Extract the [x, y] coordinate from the center of the cell holding the provided text.  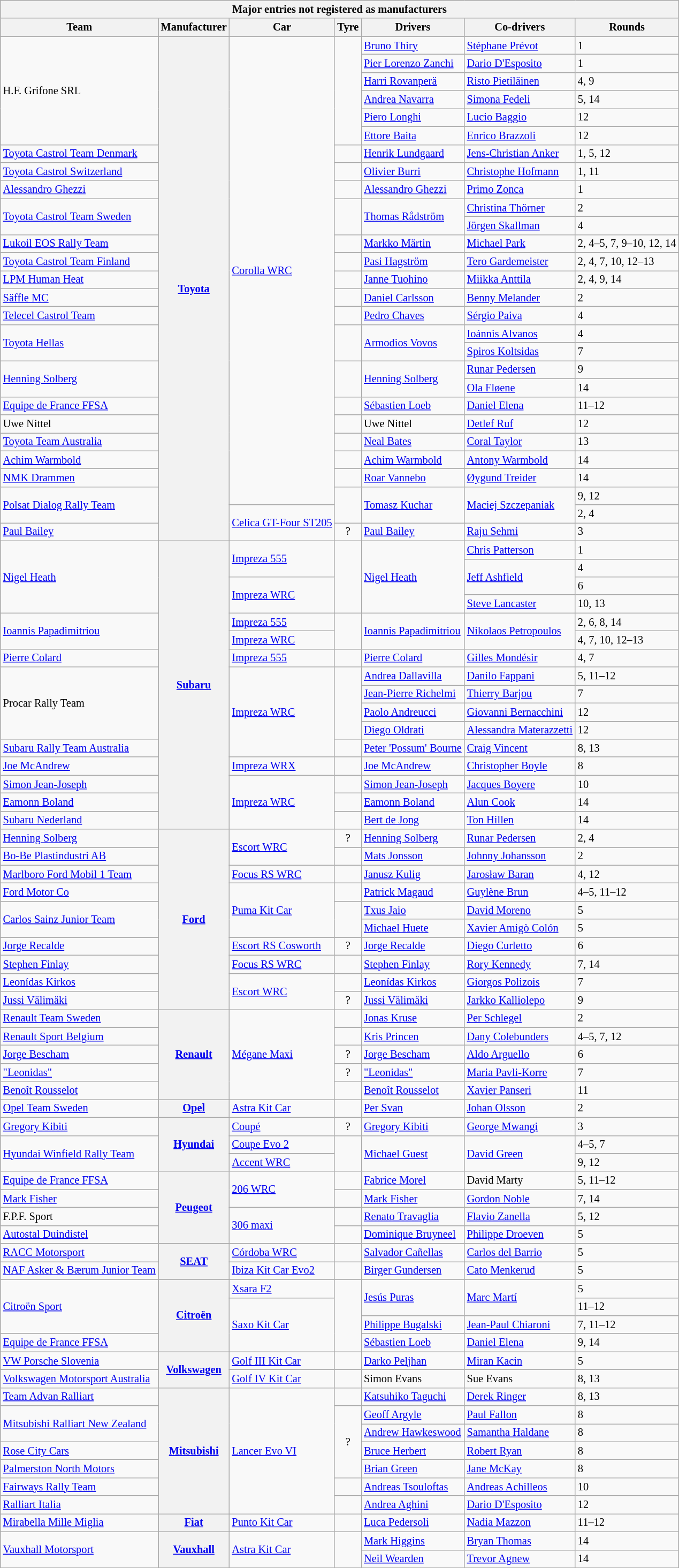
4–5, 11–12 [627, 892]
Rory Kennedy [520, 964]
Txus Jaio [413, 910]
Volkswagen Motorsport Australia [79, 1378]
Jeff Ashfield [520, 577]
Hyundai Winfield Rally Team [79, 1153]
Xsara F2 [283, 1289]
SEAT [194, 1261]
Derek Ringer [520, 1397]
Opel Team Sweden [79, 1108]
Renato Travaglia [413, 1216]
Jacques Boyere [520, 784]
Michael Park [520, 244]
Danilo Fappani [520, 676]
Per Schlegel [520, 1018]
Pedro Chaves [413, 315]
4, 9 [627, 81]
Alun Cook [520, 802]
Tyre [348, 27]
Coupe Evo 2 [283, 1145]
Giorgos Polizois [520, 982]
Gordon Noble [520, 1199]
Andrew Hawkeswood [413, 1433]
Pasi Hagström [413, 262]
Autostal Duindistel [79, 1234]
4–5, 7 [627, 1145]
1, 11 [627, 171]
Raju Sehmi [520, 532]
Enrico Brazzoli [520, 135]
Mirabella Mille Miglia [79, 1522]
Nikolaos Petropoulos [520, 631]
Stéphane Prévot [520, 46]
Thierry Barjou [520, 694]
Marc Martí [520, 1298]
Xavier Panseri [520, 1090]
Primo Zonca [520, 190]
Mégane Maxi [283, 1054]
Andreas Achilleos [520, 1487]
Rounds [627, 27]
Simona Fedeli [520, 100]
Polsat Dialog Rally Team [79, 504]
Palmerston North Motors [79, 1468]
Toyota Hellas [79, 343]
Robert Ryan [520, 1451]
Henrik Lundgaard [413, 154]
Co-drivers [520, 27]
Jean-Paul Chiaroni [520, 1324]
Tomasz Kuchar [413, 504]
Puma Kit Car [283, 910]
Vauxhall Motorsport [79, 1549]
Piero Longhi [413, 117]
Bruce Herbert [413, 1451]
Gilles Mondésir [520, 658]
Armodios Vovos [413, 343]
Neal Bates [413, 442]
Car [283, 27]
Jonas Kruse [413, 1018]
Peter 'Possum' Bourne [413, 748]
Toyota [194, 289]
Flavio Zanella [520, 1216]
5, 12 [627, 1216]
Spiros Koltsidas [520, 352]
Andrea Navarra [413, 100]
Giovanni Bernacchini [520, 712]
Carlos del Barrio [520, 1253]
Dominique Bruyneel [413, 1234]
2, 4, 9, 14 [627, 279]
Michael Guest [413, 1153]
LPM Human Heat [79, 279]
Christina Thörner [520, 208]
Ettore Baita [413, 135]
Bruno Thiry [413, 46]
Jörgen Skallman [520, 225]
David Green [520, 1153]
Golf IV Kit Car [283, 1378]
Paul Fallon [520, 1415]
Brian Green [413, 1468]
Mitsubishi Ralliart New Zealand [79, 1424]
Jarosław Baran [520, 874]
Trevor Agnew [520, 1559]
Lukoil EOS Rally Team [79, 244]
Maria Pavli-Korre [520, 1072]
Xavier Amigò Colón [520, 928]
Miran Kacin [520, 1361]
Andrea Aghini [413, 1505]
Johan Olsson [520, 1108]
Salvador Cañellas [413, 1253]
Jean-Pierre Richelmi [413, 694]
Team [79, 27]
7, 11–12 [627, 1324]
Pier Lorenzo Zanchi [413, 63]
Lucio Baggio [520, 117]
Citroën [194, 1316]
206 WRC [283, 1190]
Benny Melander [520, 298]
Sue Evans [520, 1378]
Renault [194, 1054]
9, 14 [627, 1343]
Ibiza Kit Car Evo2 [283, 1270]
Ton Hillen [520, 820]
Chris Patterson [520, 550]
Nadia Mazzon [520, 1522]
Ralliart Italia [79, 1505]
Darko Peljhan [413, 1361]
Ola Fløene [520, 388]
2, 4–5, 7, 9–10, 12, 14 [627, 244]
Johnny Johansson [520, 856]
Golf III Kit Car [283, 1361]
NAF Asker & Bærum Junior Team [79, 1270]
David Moreno [520, 910]
Patrick Magaud [413, 892]
Detlef Ruf [520, 423]
VW Porsche Slovenia [79, 1361]
4, 12 [627, 874]
Diego Oldrati [413, 730]
Bryan Thomas [520, 1541]
Renault Sport Belgium [79, 1036]
Coral Taylor [520, 442]
Geoff Argyle [413, 1415]
Daniel Carlsson [413, 298]
David Marty [520, 1180]
Celica GT-Four ST205 [283, 522]
Drivers [413, 27]
2, 6, 8, 14 [627, 622]
Andreas Tsouloftas [413, 1487]
Philippe Bugalski [413, 1324]
Dany Colebunders [520, 1036]
Mitsubishi [194, 1451]
Telecel Castrol Team [79, 315]
Coupé [283, 1126]
Luca Pedersoli [413, 1522]
5, 14 [627, 100]
Vauxhall [194, 1549]
10, 13 [627, 604]
Córdoba WRC [283, 1253]
Mats Jonsson [413, 856]
Subaru Nederland [79, 820]
Lancer Evo VI [283, 1451]
Diego Curletto [520, 946]
Christopher Boyle [520, 766]
Toyota Castrol Team Finland [79, 262]
Carlos Sainz Junior Team [79, 919]
4, 7 [627, 658]
Per Svan [413, 1108]
Toyota Castrol Switzerland [79, 171]
Aldo Arguello [520, 1054]
Markko Märtin [413, 244]
Hyundai [194, 1145]
Samantha Haldane [520, 1433]
4–5, 7, 12 [627, 1036]
Jens-Christian Anker [520, 154]
Simon Evans [413, 1378]
Marlboro Ford Mobil 1 Team [79, 874]
Punto Kit Car [283, 1522]
Janusz Kulig [413, 874]
Craig Vincent [520, 748]
Subaru Rally Team Australia [79, 748]
Procar Rally Team [79, 703]
Thomas Rådström [413, 216]
Harri Rovanperä [413, 81]
2, 4, 7, 10, 12–13 [627, 262]
Mark Higgins [413, 1541]
Miikka Anttila [520, 279]
Corolla WRC [283, 271]
Bo-Be Plastindustri AB [79, 856]
Andrea Dallavilla [413, 676]
George Mwangi [520, 1126]
Fairways Rally Team [79, 1487]
Antony Warmbold [520, 460]
Ford Motor Co [79, 892]
Team Advan Ralliart [79, 1397]
Katsuhiko Taguchi [413, 1397]
NMK Drammen [79, 478]
Paolo Andreucci [413, 712]
Opel [194, 1108]
H.F. Grifone SRL [79, 90]
Guylène Brun [520, 892]
Roar Vannebo [413, 478]
Subaru [194, 685]
Citroën Sport [79, 1306]
Christophe Hofmann [520, 171]
Manufacturer [194, 27]
Rose City Cars [79, 1451]
F.P.F. Sport [79, 1216]
Toyota Team Australia [79, 442]
Jesús Puras [413, 1298]
Cato Menkerud [520, 1270]
Olivier Burri [413, 171]
Accent WRC [283, 1162]
Fabrice Morel [413, 1180]
Neil Wearden [413, 1559]
Michael Huete [413, 928]
Philippe Droeven [520, 1234]
Steve Lancaster [520, 604]
Toyota Castrol Team Sweden [79, 216]
Sérgio Paiva [520, 315]
Escort RS Cosworth [283, 946]
Peugeot [194, 1208]
Ford [194, 920]
Toyota Castrol Team Denmark [79, 154]
1, 5, 12 [627, 154]
Fiat [194, 1522]
Jane McKay [520, 1468]
Volkswagen [194, 1369]
Jarkko Kalliolepo [520, 1000]
4, 7, 10, 12–13 [627, 640]
RACC Motorsport [79, 1253]
Renault Team Sweden [79, 1018]
Kris Princen [413, 1036]
Janne Tuohino [413, 279]
Impreza WRX [283, 766]
Bert de Jong [413, 820]
306 maxi [283, 1225]
Maciej Szczepaniak [520, 504]
Risto Pietiläinen [520, 81]
Major entries not registered as manufacturers [339, 9]
Ioánnis Alvanos [520, 334]
13 [627, 442]
Saxo Kit Car [283, 1324]
11 [627, 1090]
Tero Gardemeister [520, 262]
Säffle MC [79, 298]
Alessandra Materazzetti [520, 730]
Birger Gundersen [413, 1270]
Øygund Treider [520, 478]
